Provide the [X, Y] coordinate of the cell's center where the given text is located.  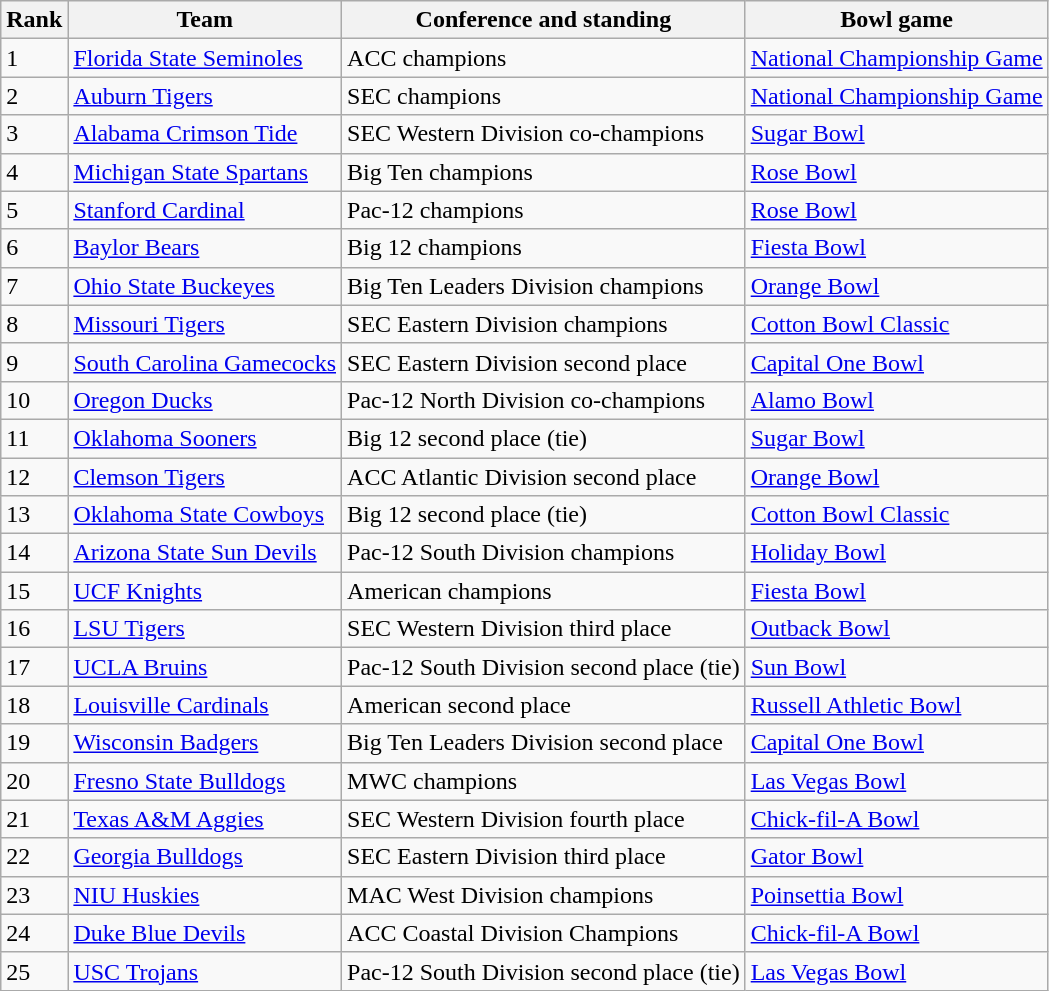
MWC champions [544, 781]
Baylor Bears [205, 248]
SEC Western Division third place [544, 629]
Duke Blue Devils [205, 933]
10 [34, 400]
Sun Bowl [896, 667]
SEC Eastern Division champions [544, 324]
Michigan State Spartans [205, 172]
UCF Knights [205, 591]
ACC Coastal Division Champions [544, 933]
16 [34, 629]
Team [205, 20]
2 [34, 96]
13 [34, 515]
Pac-12 South Division champions [544, 553]
14 [34, 553]
Florida State Seminoles [205, 58]
American second place [544, 705]
Oklahoma State Cowboys [205, 515]
22 [34, 857]
Outback Bowl [896, 629]
MAC West Division champions [544, 895]
21 [34, 819]
South Carolina Gamecocks [205, 362]
Wisconsin Badgers [205, 743]
15 [34, 591]
Big Ten champions [544, 172]
17 [34, 667]
Big Ten Leaders Division champions [544, 286]
SEC Eastern Division second place [544, 362]
SEC Western Division fourth place [544, 819]
Rank [34, 20]
Alamo Bowl [896, 400]
20 [34, 781]
Georgia Bulldogs [205, 857]
8 [34, 324]
23 [34, 895]
UCLA Bruins [205, 667]
6 [34, 248]
Big 12 champions [544, 248]
Texas A&M Aggies [205, 819]
Louisville Cardinals [205, 705]
3 [34, 134]
LSU Tigers [205, 629]
SEC Western Division co-champions [544, 134]
Gator Bowl [896, 857]
Oregon Ducks [205, 400]
Conference and standing [544, 20]
Russell Athletic Bowl [896, 705]
12 [34, 477]
18 [34, 705]
Alabama Crimson Tide [205, 134]
Fresno State Bulldogs [205, 781]
Poinsettia Bowl [896, 895]
11 [34, 438]
Stanford Cardinal [205, 210]
Auburn Tigers [205, 96]
7 [34, 286]
SEC champions [544, 96]
Big Ten Leaders Division second place [544, 743]
25 [34, 971]
Missouri Tigers [205, 324]
Ohio State Buckeyes [205, 286]
24 [34, 933]
Arizona State Sun Devils [205, 553]
ACC champions [544, 58]
Oklahoma Sooners [205, 438]
Bowl game [896, 20]
NIU Huskies [205, 895]
1 [34, 58]
Clemson Tigers [205, 477]
Pac-12 North Division co-champions [544, 400]
ACC Atlantic Division second place [544, 477]
SEC Eastern Division third place [544, 857]
USC Trojans [205, 971]
5 [34, 210]
19 [34, 743]
4 [34, 172]
American champions [544, 591]
Holiday Bowl [896, 553]
9 [34, 362]
Pac-12 champions [544, 210]
